Return the [X, Y] coordinate for the center point of the cell that contains the specified text.  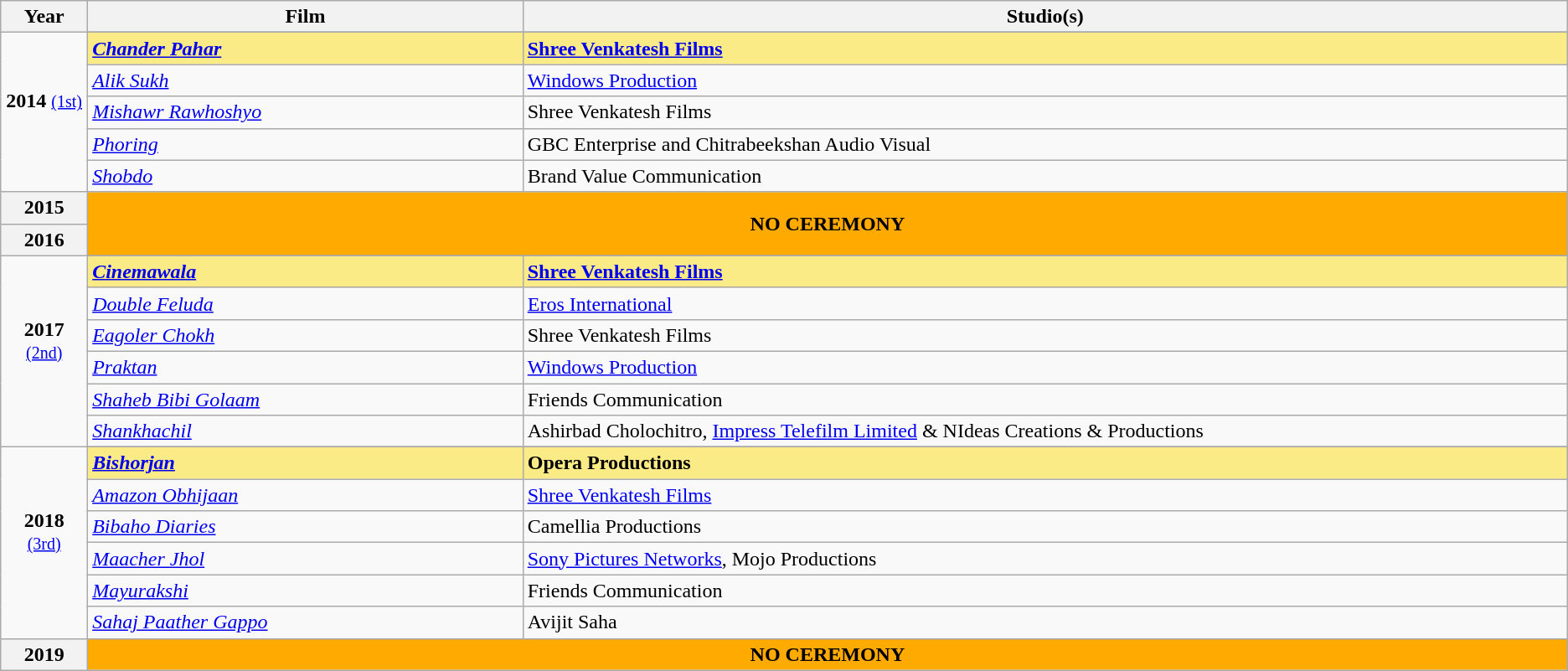
2016 [44, 240]
Ashirbad Cholochitro, Impress Telefilm Limited & NIdeas Creations & Productions [1045, 431]
2017 (2nd) [44, 351]
GBC Enterprise and Chitrabeekshan Audio Visual [1045, 144]
2014 (1st) [44, 112]
Mayurakshi [306, 591]
Film [306, 17]
Shankhachil [306, 431]
Camellia Productions [1045, 527]
Chander Pahar [306, 49]
Bibaho Diaries [306, 527]
Opera Productions [1045, 463]
Sony Pictures Networks, Mojo Productions [1045, 559]
Alik Sukh [306, 80]
Maacher Jhol [306, 559]
Eros International [1045, 303]
Shaheb Bibi Golaam [306, 400]
Eagoler Chokh [306, 335]
2018 (3rd) [44, 543]
2019 [44, 654]
Avijit Saha [1045, 622]
Praktan [306, 367]
Double Feluda [306, 303]
Sahaj Paather Gappo [306, 622]
Bishorjan [306, 463]
Cinemawala [306, 271]
Shobdo [306, 176]
Studio(s) [1045, 17]
Year [44, 17]
Phoring [306, 144]
Mishawr Rawhoshyo [306, 112]
Brand Value Communication [1045, 176]
2015 [44, 208]
Amazon Obhijaan [306, 495]
